Provide the [x, y] coordinate of the cell's center where the given text is located.  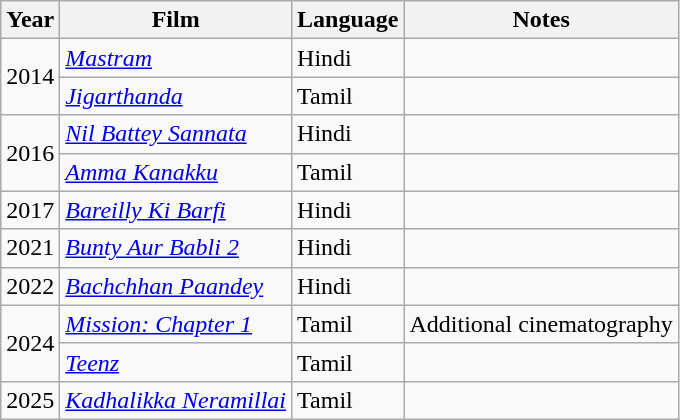
Language [348, 20]
2017 [30, 210]
Additional cinematography [541, 324]
Amma Kanakku [176, 172]
2025 [30, 400]
Bunty Aur Babli 2 [176, 248]
Kadhalikka Neramillai [176, 400]
2022 [30, 286]
Notes [541, 20]
2024 [30, 343]
Bachchhan Paandey [176, 286]
Film [176, 20]
2021 [30, 248]
Bareilly Ki Barfi [176, 210]
2014 [30, 77]
Mission: Chapter 1 [176, 324]
Teenz [176, 362]
Mastram [176, 58]
2016 [30, 153]
Jigarthanda [176, 96]
Year [30, 20]
Nil Battey Sannata [176, 134]
